Return the (X, Y) coordinate for the center point of the cell that contains the specified text.  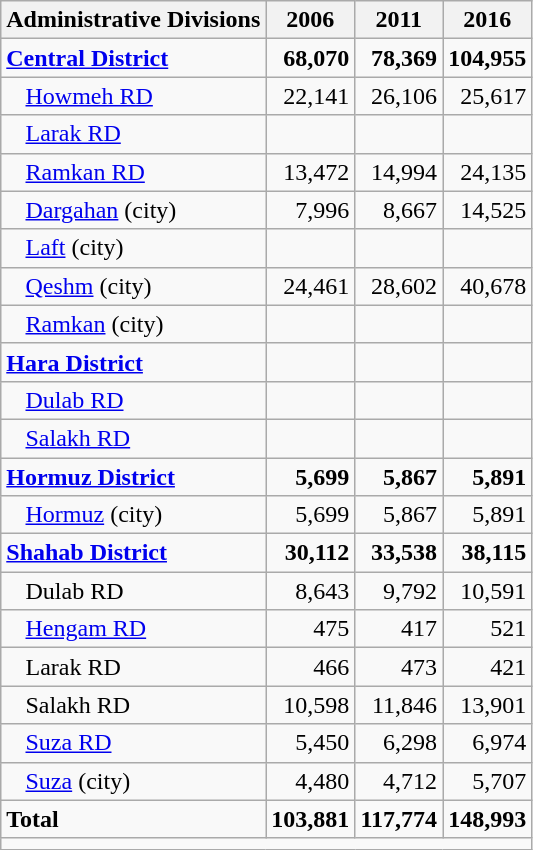
6,974 (488, 743)
Shahab District (134, 553)
4,712 (399, 781)
Hormuz District (134, 477)
25,617 (488, 96)
Hengam RD (134, 629)
14,994 (399, 172)
68,070 (310, 58)
13,472 (310, 172)
30,112 (310, 553)
28,602 (399, 286)
Central District (134, 58)
466 (310, 667)
11,846 (399, 705)
Qeshm (city) (134, 286)
40,678 (488, 286)
5,450 (310, 743)
Dargahan (city) (134, 210)
2011 (399, 20)
104,955 (488, 58)
5,707 (488, 781)
Laft (city) (134, 248)
117,774 (399, 819)
521 (488, 629)
7,996 (310, 210)
Administrative Divisions (134, 20)
10,598 (310, 705)
9,792 (399, 591)
6,298 (399, 743)
421 (488, 667)
Hormuz (city) (134, 515)
2006 (310, 20)
475 (310, 629)
Suza (city) (134, 781)
14,525 (488, 210)
Hara District (134, 362)
Suza RD (134, 743)
8,667 (399, 210)
8,643 (310, 591)
2016 (488, 20)
22,141 (310, 96)
Howmeh RD (134, 96)
10,591 (488, 591)
13,901 (488, 705)
Total (134, 819)
417 (399, 629)
103,881 (310, 819)
33,538 (399, 553)
26,106 (399, 96)
24,461 (310, 286)
38,115 (488, 553)
78,369 (399, 58)
Ramkan (city) (134, 324)
148,993 (488, 819)
473 (399, 667)
4,480 (310, 781)
Ramkan RD (134, 172)
24,135 (488, 172)
